Locate the cell with the specified text and output its [X, Y] center coordinate. 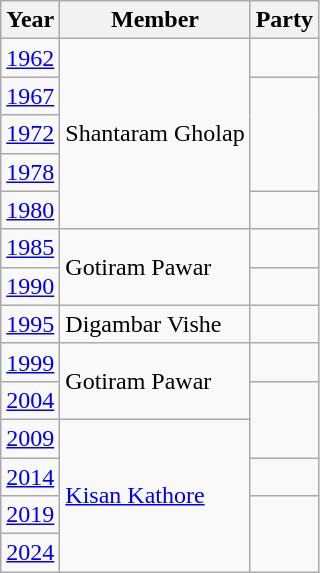
1972 [30, 134]
2019 [30, 515]
Kisan Kathore [155, 495]
1962 [30, 58]
Shantaram Gholap [155, 134]
1999 [30, 362]
2004 [30, 400]
2024 [30, 553]
Year [30, 20]
Member [155, 20]
Digambar Vishe [155, 324]
1978 [30, 172]
1980 [30, 210]
2009 [30, 438]
1967 [30, 96]
1985 [30, 248]
2014 [30, 477]
1990 [30, 286]
Party [284, 20]
1995 [30, 324]
